For the text-containing cell, return its midpoint in [x, y] coordinate format. 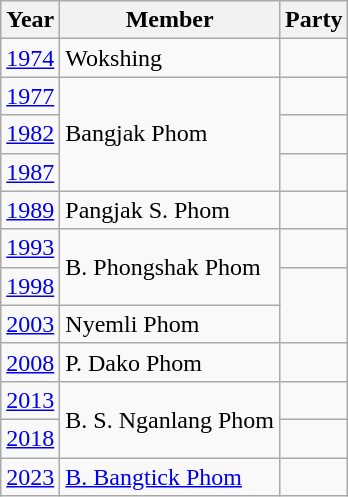
B. Phongshak Phom [170, 267]
2018 [30, 438]
1974 [30, 58]
2013 [30, 400]
2023 [30, 477]
Member [170, 20]
2003 [30, 324]
Year [30, 20]
1987 [30, 172]
Party [314, 20]
1998 [30, 286]
Nyemli Phom [170, 324]
1993 [30, 248]
B. Bangtick Phom [170, 477]
Pangjak S. Phom [170, 210]
2008 [30, 362]
P. Dako Phom [170, 362]
Wokshing [170, 58]
1977 [30, 96]
1989 [30, 210]
B. S. Nganlang Phom [170, 419]
1982 [30, 134]
Bangjak Phom [170, 134]
